Return (X, Y) of the center of cell containing provided text 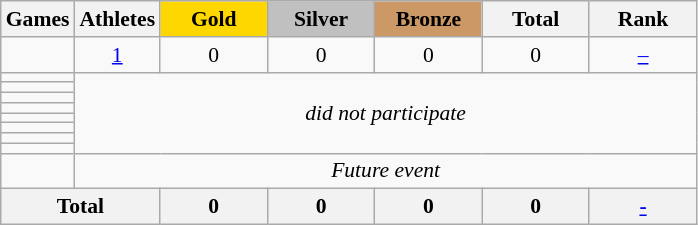
Gold (214, 19)
did not participate (385, 112)
Rank (642, 19)
Future event (385, 171)
Silver (320, 19)
– (642, 55)
Bronze (428, 19)
- (642, 207)
1 (117, 55)
Athletes (117, 19)
Games (38, 19)
